Identify which cell holds the provided text, then report its (X, Y) central coordinate. 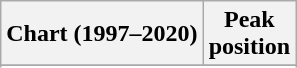
Peakposition (249, 34)
Chart (1997–2020) (102, 34)
